Scan for the cell matching the given text and deliver its (x, y) coordinate at center. 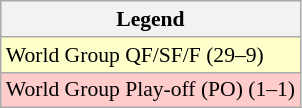
World Group QF/SF/F (29–9) (150, 55)
Legend (150, 19)
World Group Play-off (PO) (1–1) (150, 90)
